Search for the cell housing the specified text and yield its [x, y] center coordinate. 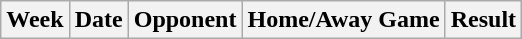
Home/Away Game [344, 20]
Result [483, 20]
Opponent [185, 20]
Week [35, 20]
Date [98, 20]
